Determine the [X, Y] coordinate at the center of the cell enclosing the given text.  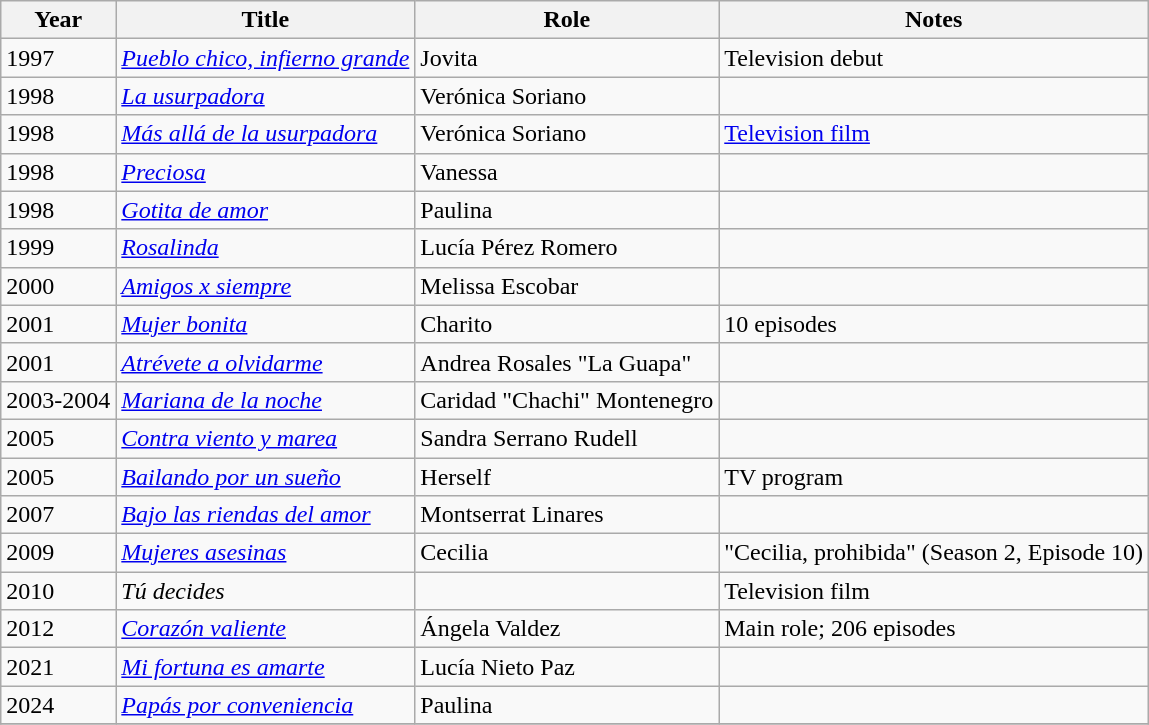
Cecilia [567, 553]
2009 [58, 553]
Jovita [567, 58]
Caridad "Chachi" Montenegro [567, 400]
Papás por conveniencia [266, 705]
2024 [58, 705]
Bajo las riendas del amor [266, 515]
10 episodes [934, 324]
Notes [934, 20]
Television debut [934, 58]
Sandra Serrano Rudell [567, 438]
Role [567, 20]
Corazón valiente [266, 629]
Year [58, 20]
Mariana de la noche [266, 400]
Amigos x siempre [266, 286]
La usurpadora [266, 96]
Montserrat Linares [567, 515]
Preciosa [266, 172]
1999 [58, 248]
Pueblo chico, infierno grande [266, 58]
2021 [58, 667]
1997 [58, 58]
Herself [567, 477]
Bailando por un sueño [266, 477]
2012 [58, 629]
Ángela Valdez [567, 629]
Atrévete a olvidarme [266, 362]
Main role; 206 episodes [934, 629]
Mi fortuna es amarte [266, 667]
TV program [934, 477]
"Cecilia, prohibida" (Season 2, Episode 10) [934, 553]
Mujer bonita [266, 324]
Lucía Pérez Romero [567, 248]
Lucía Nieto Paz [567, 667]
2000 [58, 286]
2007 [58, 515]
Andrea Rosales "La Guapa" [567, 362]
Más allá de la usurpadora [266, 134]
Melissa Escobar [567, 286]
Tú decides [266, 591]
Vanessa [567, 172]
2003-2004 [58, 400]
2010 [58, 591]
Gotita de amor [266, 210]
Charito [567, 324]
Contra viento y marea [266, 438]
Title [266, 20]
Mujeres asesinas [266, 553]
Rosalinda [266, 248]
